Capture the cell that displays the provided text and extract its [x, y] central coordinate. 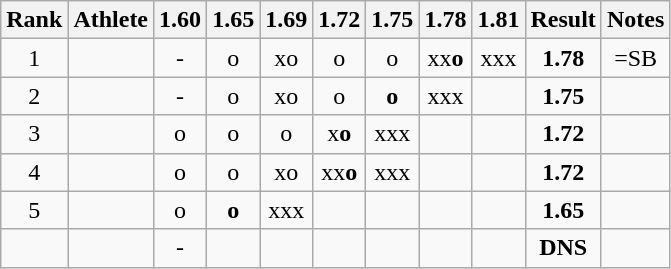
Athlete [111, 20]
1.69 [286, 20]
DNS [563, 248]
Rank [34, 20]
2 [34, 96]
5 [34, 210]
1.60 [180, 20]
=SB [635, 58]
Result [563, 20]
4 [34, 172]
Notes [635, 20]
1.81 [498, 20]
1 [34, 58]
3 [34, 134]
